Search for the cell housing the specified text and yield its [X, Y] center coordinate. 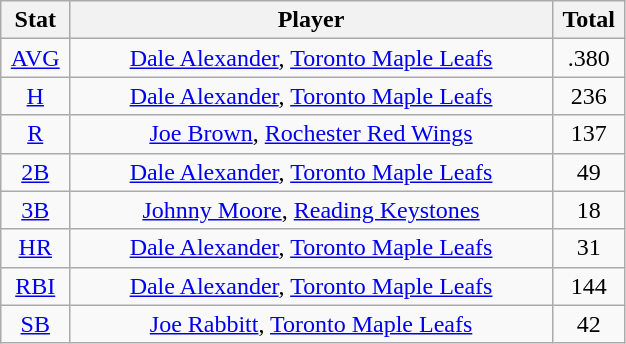
31 [588, 248]
Joe Rabbitt, Toronto Maple Leafs [312, 324]
Stat [36, 20]
Total [588, 20]
236 [588, 96]
2B [36, 172]
RBI [36, 286]
Johnny Moore, Reading Keystones [312, 210]
Joe Brown, Rochester Red Wings [312, 134]
Player [312, 20]
.380 [588, 58]
3B [36, 210]
H [36, 96]
144 [588, 286]
18 [588, 210]
AVG [36, 58]
42 [588, 324]
R [36, 134]
SB [36, 324]
137 [588, 134]
HR [36, 248]
49 [588, 172]
